Identify which cell holds the provided text, then report its [x, y] central coordinate. 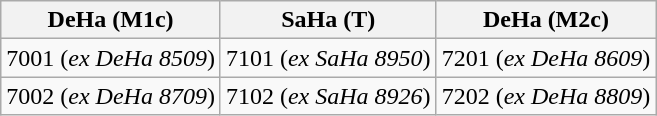
7201 (ex DeHa 8609) [546, 58]
7102 (ex SaHa 8926) [328, 96]
DeHa (M1c) [111, 20]
7202 (ex DeHa 8809) [546, 96]
7002 (ex DeHa 8709) [111, 96]
DeHa (M2c) [546, 20]
7101 (ex SaHa 8950) [328, 58]
SaHa (T) [328, 20]
7001 (ex DeHa 8509) [111, 58]
